Return [x, y] of the center of cell containing provided text 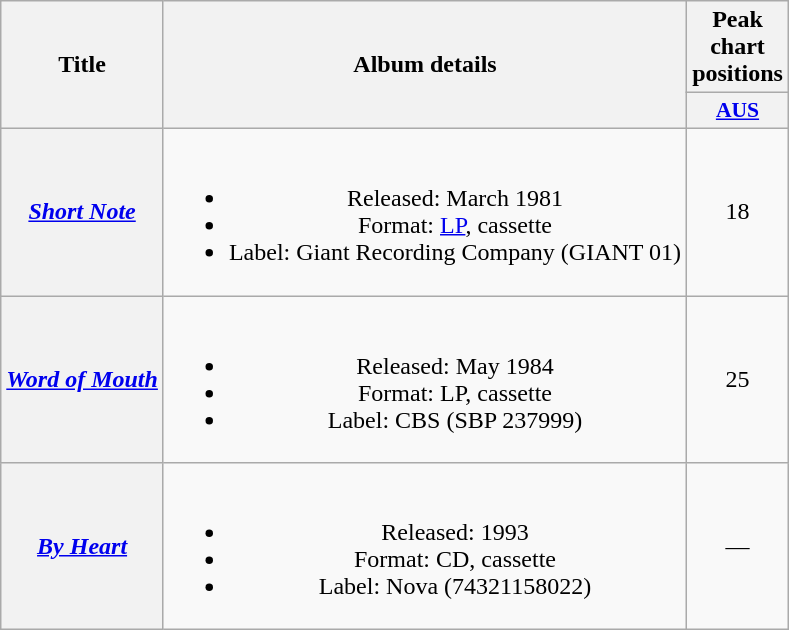
Album details [424, 65]
18 [738, 212]
AUS [738, 111]
Short Note [82, 212]
25 [738, 380]
Peak chart positions [738, 47]
Released: March 1981Format: LP, cassetteLabel: Giant Recording Company (GIANT 01) [424, 212]
By Heart [82, 546]
Title [82, 65]
Released: 1993Format: CD, cassetteLabel: Nova (74321158022) [424, 546]
Released: May 1984Format: LP, cassetteLabel: CBS (SBP 237999) [424, 380]
— [738, 546]
Word of Mouth [82, 380]
